Return the [x, y] coordinate for the center point of the cell that contains the specified text.  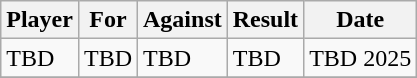
TBD 2025 [360, 58]
Player [40, 20]
Against [183, 20]
Result [265, 20]
Date [360, 20]
For [108, 20]
